Return the [X, Y] coordinate for the center point of the cell that contains the specified text.  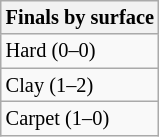
Clay (1–2) [80, 85]
Hard (0–0) [80, 51]
Carpet (1–0) [80, 118]
Finals by surface [80, 17]
